Determine the (x, y) coordinate at the center of the cell enclosing the given text.  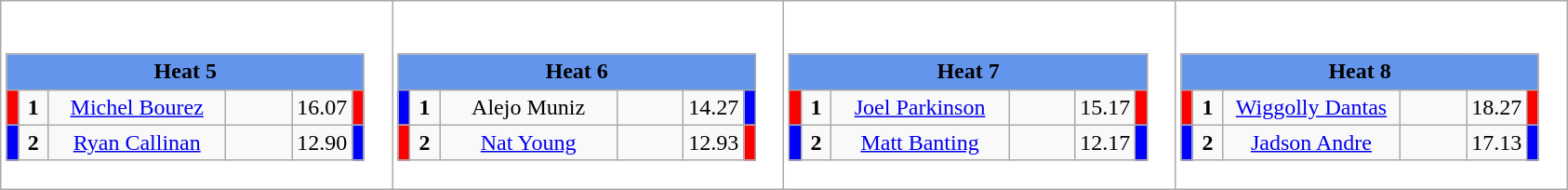
Ryan Callinan (138, 142)
14.27 (714, 107)
12.90 (322, 142)
Heat 8 (1360, 72)
16.07 (322, 107)
Matt Banting (921, 142)
Nat Young (528, 142)
Joel Parkinson (921, 107)
Heat 6 1 Alejo Muniz 14.27 2 Nat Young 12.93 (588, 95)
12.93 (714, 142)
Alejo Muniz (528, 107)
Heat 5 1 Michel Bourez 16.07 2 Ryan Callinan 12.90 (197, 95)
15.17 (1105, 107)
Heat 5 (185, 72)
18.27 (1497, 107)
Jadson Andre (1311, 142)
Heat 8 1 Wiggolly Dantas 18.27 2 Jadson Andre 17.13 (1371, 95)
12.17 (1105, 142)
17.13 (1497, 142)
Heat 7 (968, 72)
Heat 6 (577, 72)
Michel Bourez (138, 107)
Heat 7 1 Joel Parkinson 15.17 2 Matt Banting 12.17 (980, 95)
Wiggolly Dantas (1311, 107)
